From the cell containing the given text, extract its center point as [x, y] coordinate. 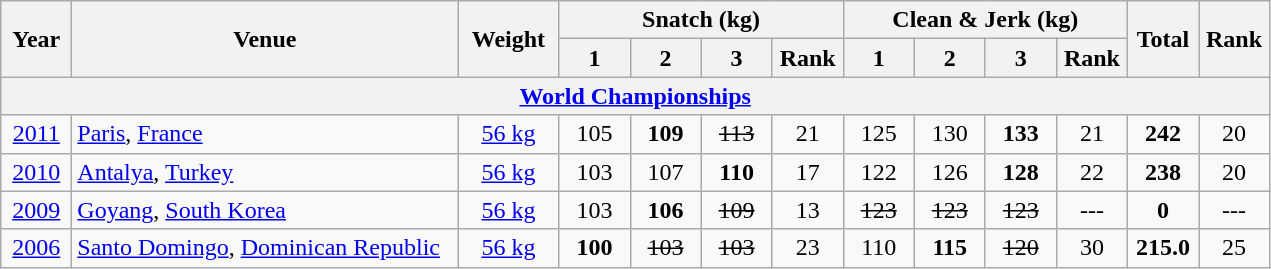
107 [666, 172]
Venue [265, 39]
Goyang, South Korea [265, 210]
133 [1020, 134]
Antalya, Turkey [265, 172]
0 [1162, 210]
23 [808, 248]
2009 [36, 210]
Weight [508, 39]
Total [1162, 39]
113 [736, 134]
Santo Domingo, Dominican Republic [265, 248]
242 [1162, 134]
2010 [36, 172]
100 [594, 248]
17 [808, 172]
Year [36, 39]
Snatch (kg) [701, 20]
25 [1234, 248]
115 [950, 248]
125 [878, 134]
Clean & Jerk (kg) [985, 20]
238 [1162, 172]
13 [808, 210]
128 [1020, 172]
World Championships [636, 96]
Paris, France [265, 134]
106 [666, 210]
2006 [36, 248]
122 [878, 172]
30 [1092, 248]
2011 [36, 134]
130 [950, 134]
126 [950, 172]
105 [594, 134]
215.0 [1162, 248]
120 [1020, 248]
22 [1092, 172]
